Scan for the cell matching the given text and deliver its (X, Y) coordinate at center. 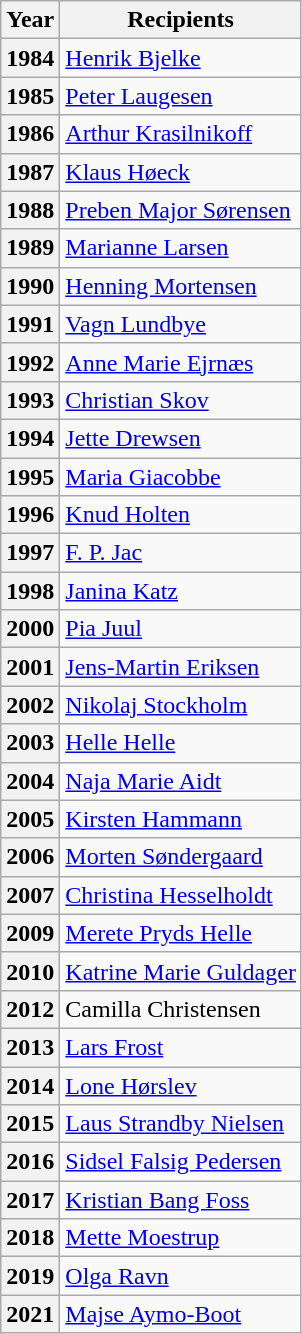
1990 (30, 286)
Camilla Christensen (181, 1009)
Anne Marie Ejrnæs (181, 362)
Sidsel Falsig Pedersen (181, 1162)
Helle Helle (181, 743)
Morten Søndergaard (181, 857)
1984 (30, 58)
Peter Laugesen (181, 96)
2018 (30, 1238)
Pia Juul (181, 629)
2013 (30, 1047)
1996 (30, 515)
2003 (30, 743)
Recipients (181, 20)
2017 (30, 1200)
Majse Aymo-Boot (181, 1314)
2005 (30, 819)
1985 (30, 96)
Henning Mortensen (181, 286)
Arthur Krasilnikoff (181, 134)
Knud Holten (181, 515)
Preben Major Sørensen (181, 210)
2012 (30, 1009)
2006 (30, 857)
Lone Hørslev (181, 1085)
1991 (30, 324)
Year (30, 20)
2001 (30, 667)
2009 (30, 933)
F. P. Jac (181, 553)
1992 (30, 362)
1988 (30, 210)
Mette Moestrup (181, 1238)
Maria Giacobbe (181, 477)
Naja Marie Aidt (181, 781)
Christian Skov (181, 400)
2004 (30, 781)
2016 (30, 1162)
2015 (30, 1124)
Olga Ravn (181, 1276)
2002 (30, 705)
Christina Hesselholdt (181, 895)
1986 (30, 134)
2007 (30, 895)
2021 (30, 1314)
Merete Pryds Helle (181, 933)
2000 (30, 629)
1993 (30, 400)
Kristian Bang Foss (181, 1200)
2010 (30, 971)
Nikolaj Stockholm (181, 705)
1998 (30, 591)
Vagn Lundbye (181, 324)
2019 (30, 1276)
1997 (30, 553)
Henrik Bjelke (181, 58)
1995 (30, 477)
Katrine Marie Guldager (181, 971)
Janina Katz (181, 591)
Laus Strandby Nielsen (181, 1124)
1994 (30, 438)
Jette Drewsen (181, 438)
Klaus Høeck (181, 172)
Marianne Larsen (181, 248)
Kirsten Hammann (181, 819)
Lars Frost (181, 1047)
Jens-Martin Eriksen (181, 667)
1987 (30, 172)
1989 (30, 248)
2014 (30, 1085)
